Provide the (x, y) coordinate of the cell's center where the given text is located.  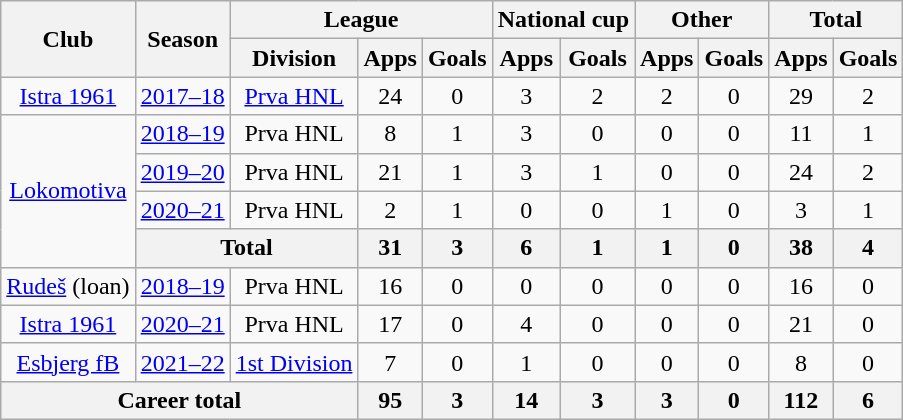
Division (294, 58)
31 (390, 248)
11 (801, 134)
Rudeš (loan) (68, 286)
14 (526, 400)
2017–18 (182, 96)
112 (801, 400)
38 (801, 248)
League (361, 20)
Club (68, 39)
17 (390, 324)
Lokomotiva (68, 191)
Season (182, 39)
95 (390, 400)
Other (702, 20)
National cup (563, 20)
29 (801, 96)
2019–20 (182, 172)
Career total (180, 400)
1st Division (294, 362)
Esbjerg fB (68, 362)
7 (390, 362)
2021–22 (182, 362)
